Return [X, Y] of the center of cell containing provided text 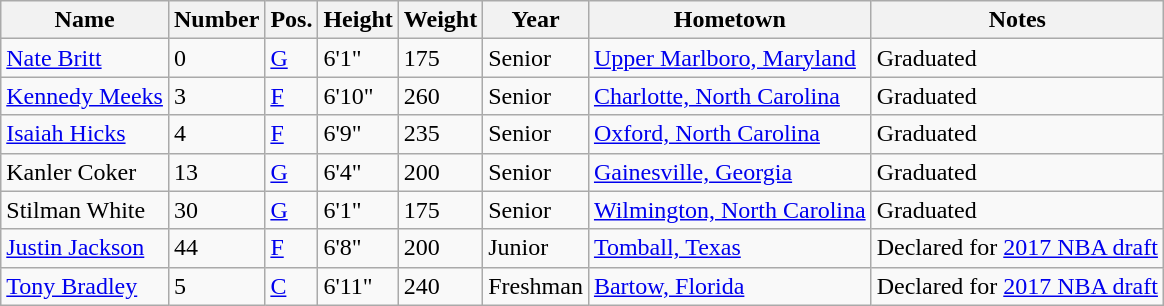
0 [216, 58]
Notes [1017, 20]
Hometown [730, 20]
Justin Jackson [85, 248]
Height [358, 20]
3 [216, 96]
6'10" [358, 96]
235 [440, 134]
5 [216, 286]
Year [536, 20]
6'8" [358, 248]
6'4" [358, 172]
6'9" [358, 134]
260 [440, 96]
C [292, 286]
Bartow, Florida [730, 286]
Kanler Coker [85, 172]
30 [216, 210]
Isaiah Hicks [85, 134]
240 [440, 286]
Number [216, 20]
Nate Britt [85, 58]
Kennedy Meeks [85, 96]
Tony Bradley [85, 286]
Weight [440, 20]
Tomball, Texas [730, 248]
13 [216, 172]
Oxford, North Carolina [730, 134]
Gainesville, Georgia [730, 172]
Name [85, 20]
6'11" [358, 286]
Stilman White [85, 210]
Charlotte, North Carolina [730, 96]
Freshman [536, 286]
Junior [536, 248]
Pos. [292, 20]
Wilmington, North Carolina [730, 210]
4 [216, 134]
44 [216, 248]
Upper Marlboro, Maryland [730, 58]
